From the cell containing the given text, extract its center point as (x, y) coordinate. 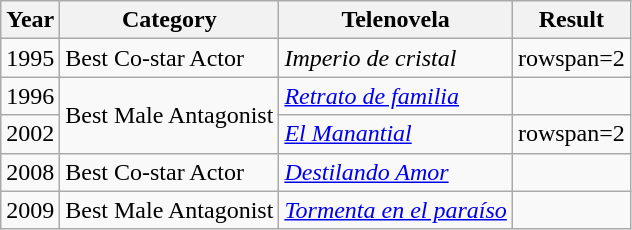
Destilando Amor (396, 172)
2008 (30, 172)
Telenovela (396, 20)
2002 (30, 134)
Category (170, 20)
Tormenta en el paraíso (396, 210)
Result (571, 20)
Retrato de familia (396, 96)
1995 (30, 58)
Year (30, 20)
2009 (30, 210)
1996 (30, 96)
El Manantial (396, 134)
Imperio de cristal (396, 58)
